Provide the (X, Y) coordinate of the cell's center where the given text is located.  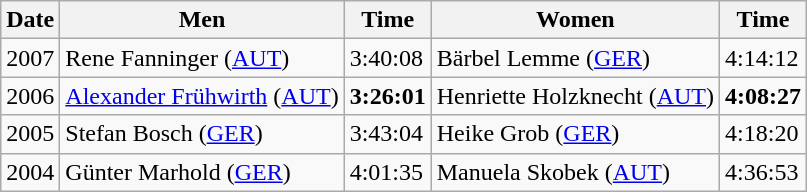
Heike Grob (GER) (575, 134)
2006 (30, 96)
Günter Marhold (GER) (202, 172)
4:36:53 (764, 172)
4:18:20 (764, 134)
3:26:01 (388, 96)
Manuela Skobek (AUT) (575, 172)
Henriette Holzknecht (AUT) (575, 96)
3:43:04 (388, 134)
Bärbel Lemme (GER) (575, 58)
3:40:08 (388, 58)
Stefan Bosch (GER) (202, 134)
Rene Fanninger (AUT) (202, 58)
Date (30, 20)
Alexander Frühwirth (AUT) (202, 96)
Men (202, 20)
4:14:12 (764, 58)
4:01:35 (388, 172)
4:08:27 (764, 96)
2005 (30, 134)
2004 (30, 172)
2007 (30, 58)
Women (575, 20)
